Scan for the cell matching the given text and deliver its (X, Y) coordinate at center. 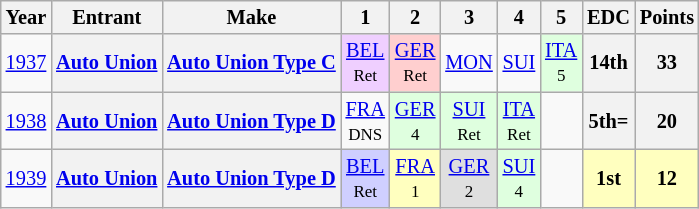
FRA1 (415, 178)
1938 (26, 121)
20 (667, 121)
ITARet (520, 121)
14th (608, 63)
Auto Union Type C (251, 63)
5th= (608, 121)
1 (366, 17)
1937 (26, 63)
SUI (520, 63)
4 (520, 17)
1st (608, 178)
Points (667, 17)
Year (26, 17)
SUIRet (468, 121)
SUI4 (520, 178)
1939 (26, 178)
3 (468, 17)
GERRet (415, 63)
33 (667, 63)
MON (468, 63)
Entrant (106, 17)
GER2 (468, 178)
5 (561, 17)
GER4 (415, 121)
ITA5 (561, 63)
Make (251, 17)
FRADNS (366, 121)
12 (667, 178)
EDC (608, 17)
2 (415, 17)
